Provide the (X, Y) coordinate of the cell's center where the given text is located.  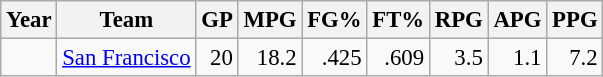
RPG (458, 20)
.609 (398, 58)
MPG (270, 20)
San Francisco (126, 58)
FG% (334, 20)
1.1 (518, 58)
.425 (334, 58)
Team (126, 20)
18.2 (270, 58)
PPG (575, 20)
GP (217, 20)
7.2 (575, 58)
FT% (398, 20)
3.5 (458, 58)
20 (217, 58)
APG (518, 20)
Year (29, 20)
